Identify which cell holds the provided text, then report its [x, y] central coordinate. 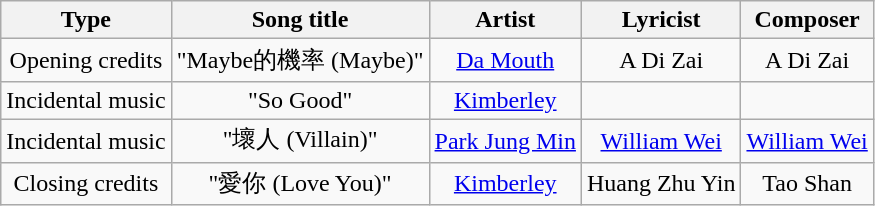
"愛你 (Love You)" [300, 184]
Song title [300, 20]
Type [86, 20]
Artist [505, 20]
Composer [807, 20]
Huang Zhu Yin [660, 184]
Closing credits [86, 184]
Da Mouth [505, 60]
Park Jung Min [505, 140]
"So Good" [300, 100]
Lyricist [660, 20]
Opening credits [86, 60]
"Maybe的機率 (Maybe)" [300, 60]
"壞人 (Villain)" [300, 140]
Tao Shan [807, 184]
